Return [x, y] of the center of cell containing provided text 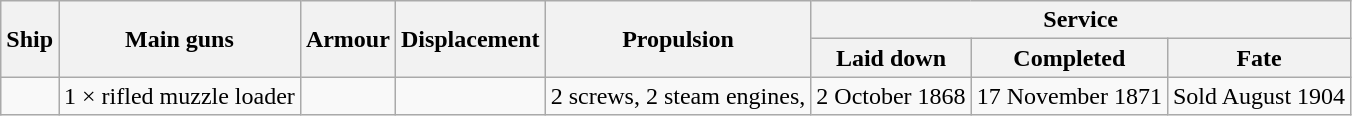
Sold August 1904 [1258, 96]
Fate [1258, 58]
Armour [348, 39]
Propulsion [678, 39]
Laid down [891, 58]
1 × rifled muzzle loader [180, 96]
Service [1081, 20]
Main guns [180, 39]
Ship [30, 39]
17 November 1871 [1069, 96]
2 October 1868 [891, 96]
2 screws, 2 steam engines, [678, 96]
Completed [1069, 58]
Displacement [470, 39]
